Find where the given text appears and provide that cell's center as [X, Y] coordinate. 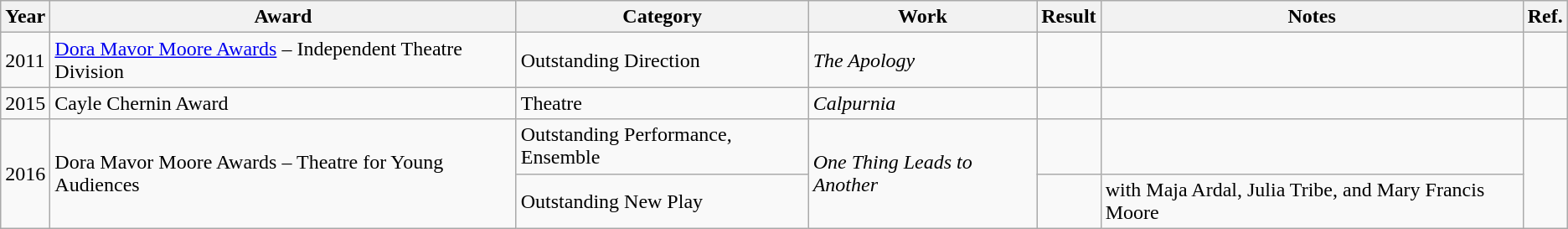
One Thing Leads to Another [923, 174]
Work [923, 17]
Outstanding New Play [662, 201]
Calpurnia [923, 103]
Dora Mavor Moore Awards – Theatre for Young Audiences [283, 174]
with Maja Ardal, Julia Tribe, and Mary Francis Moore [1312, 201]
Notes [1312, 17]
Award [283, 17]
Year [25, 17]
Ref. [1545, 17]
Dora Mavor Moore Awards – Independent Theatre Division [283, 60]
Result [1069, 17]
2015 [25, 103]
2016 [25, 174]
Outstanding Direction [662, 60]
Category [662, 17]
2011 [25, 60]
Cayle Chernin Award [283, 103]
The Apology [923, 60]
Theatre [662, 103]
Outstanding Performance, Ensemble [662, 146]
